Determine the (X, Y) coordinate at the center of the cell enclosing the given text.  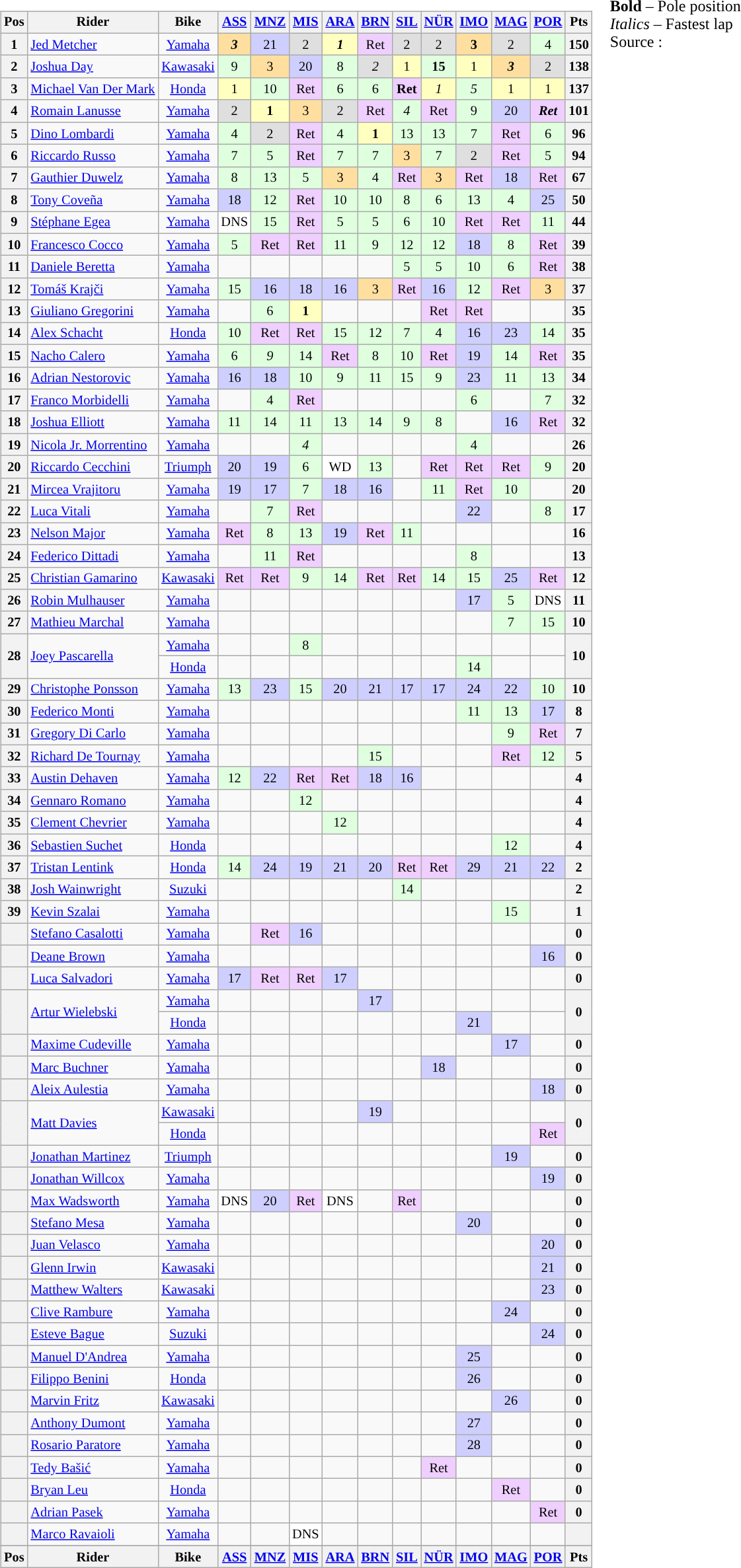
Stefano Mesa (93, 1223)
Marco Ravaioli (93, 1534)
Marc Buchner (93, 1067)
Federico Dittadi (93, 556)
Richard De Tournay (93, 756)
Bryan Leu (93, 1490)
150 (578, 44)
Francesco Cocco (93, 244)
Michael Van Der Mark (93, 89)
Maxime Cudeville (93, 1045)
Joshua Elliott (93, 422)
Artur Wielebski (93, 1012)
Nacho Calero (93, 355)
Nicola Jr. Morrentino (93, 445)
Joshua Day (93, 67)
Tedy Bašić (93, 1468)
Clement Chevrier (93, 823)
Riccardo Russo (93, 156)
Giuliano Gregorini (93, 311)
Tony Coveña (93, 200)
Gennaro Romano (93, 801)
Matthew Walters (93, 1290)
Aleix Aulestia (93, 1090)
Esteve Bague (93, 1334)
Jonathan Martinez (93, 1156)
Clive Rambure (93, 1312)
Luca Vitali (93, 511)
Luca Salvadori (93, 979)
Mathieu Marchal (93, 622)
Marvin Fritz (93, 1401)
Stefano Casalotti (93, 934)
Rosario Paratore (93, 1446)
138 (578, 67)
Filippo Benini (93, 1379)
36 (14, 845)
Daniele Beretta (93, 267)
Gregory Di Carlo (93, 734)
33 (14, 778)
Adrian Pasek (93, 1512)
Dino Lombardi (93, 133)
Alex Schacht (93, 334)
Max Wadsworth (93, 1201)
101 (578, 111)
Christian Gamarino (93, 578)
Sebastien Suchet (93, 845)
Federico Monti (93, 712)
Anthony Dumont (93, 1423)
96 (578, 133)
Jonathan Willcox (93, 1179)
Matt Davies (93, 1123)
137 (578, 89)
50 (578, 200)
Kevin Szalai (93, 912)
Joey Pascarella (93, 655)
Christophe Ponsson (93, 689)
Deane Brown (93, 956)
Austin Dehaven (93, 778)
31 (14, 734)
Josh Wainwright (93, 889)
Robin Mulhauser (93, 601)
Riccardo Cecchini (93, 467)
Manuel D'Andrea (93, 1357)
Glenn Irwin (93, 1267)
Jed Metcher (93, 44)
Romain Lanusse (93, 111)
Gauthier Duwelz (93, 178)
44 (578, 223)
Mircea Vrajitoru (93, 489)
94 (578, 156)
WD (340, 467)
Tomáš Krajči (93, 289)
Stéphane Egea (93, 223)
Nelson Major (93, 534)
Adrian Nestorovic (93, 378)
67 (578, 178)
Juan Velasco (93, 1246)
Tristan Lentink (93, 868)
30 (14, 712)
Franco Morbidelli (93, 400)
